Extract the [X, Y] coordinate from the center of the cell holding the provided text.  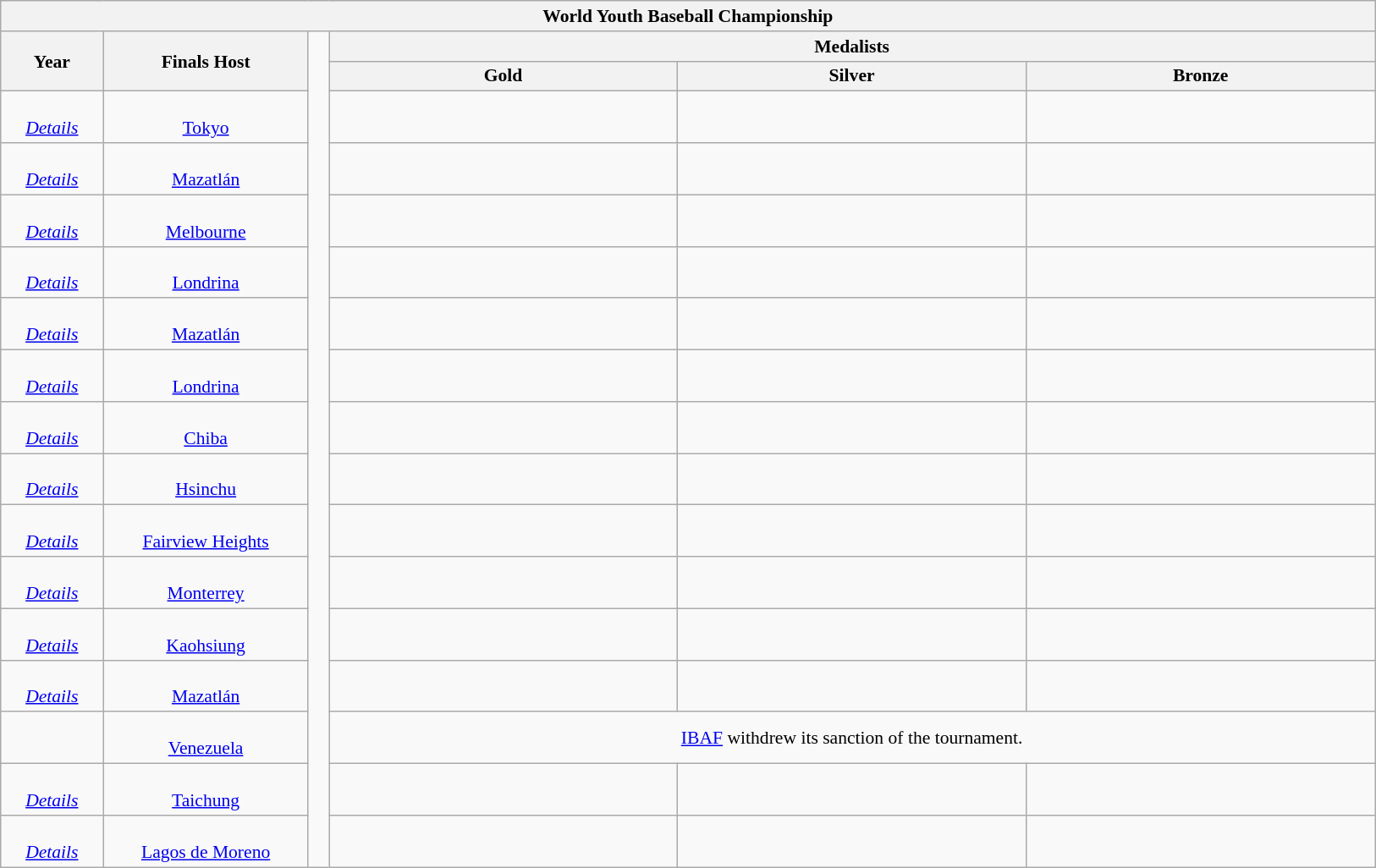
Chiba [206, 428]
Silver [852, 76]
Venezuela [206, 738]
Year [52, 61]
Tokyo [206, 117]
Taichung [206, 790]
Bronze [1201, 76]
Fairview Heights [206, 531]
Gold [504, 76]
Medalists [852, 47]
Hsinchu [206, 479]
Monterrey [206, 582]
Lagos de Moreno [206, 841]
IBAF withdrew its sanction of the tournament. [852, 738]
Finals Host [206, 61]
World Youth Baseball Championship [688, 16]
Kaohsiung [206, 635]
Melbourne [206, 220]
